Determine the [X, Y] coordinate at the center of the cell enclosing the given text.  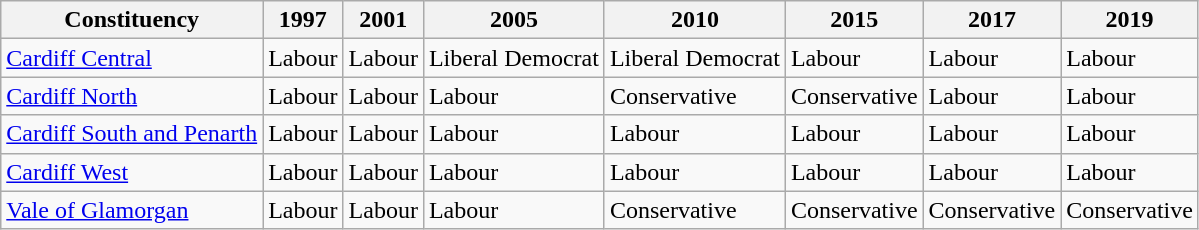
2015 [854, 20]
Cardiff South and Penarth [132, 134]
Cardiff Central [132, 58]
Cardiff North [132, 96]
2005 [514, 20]
Vale of Glamorgan [132, 210]
Constituency [132, 20]
1997 [303, 20]
2019 [1130, 20]
2010 [694, 20]
2017 [992, 20]
Cardiff West [132, 172]
2001 [383, 20]
